Provide the [X, Y] coordinate of the cell's center where the given text is located.  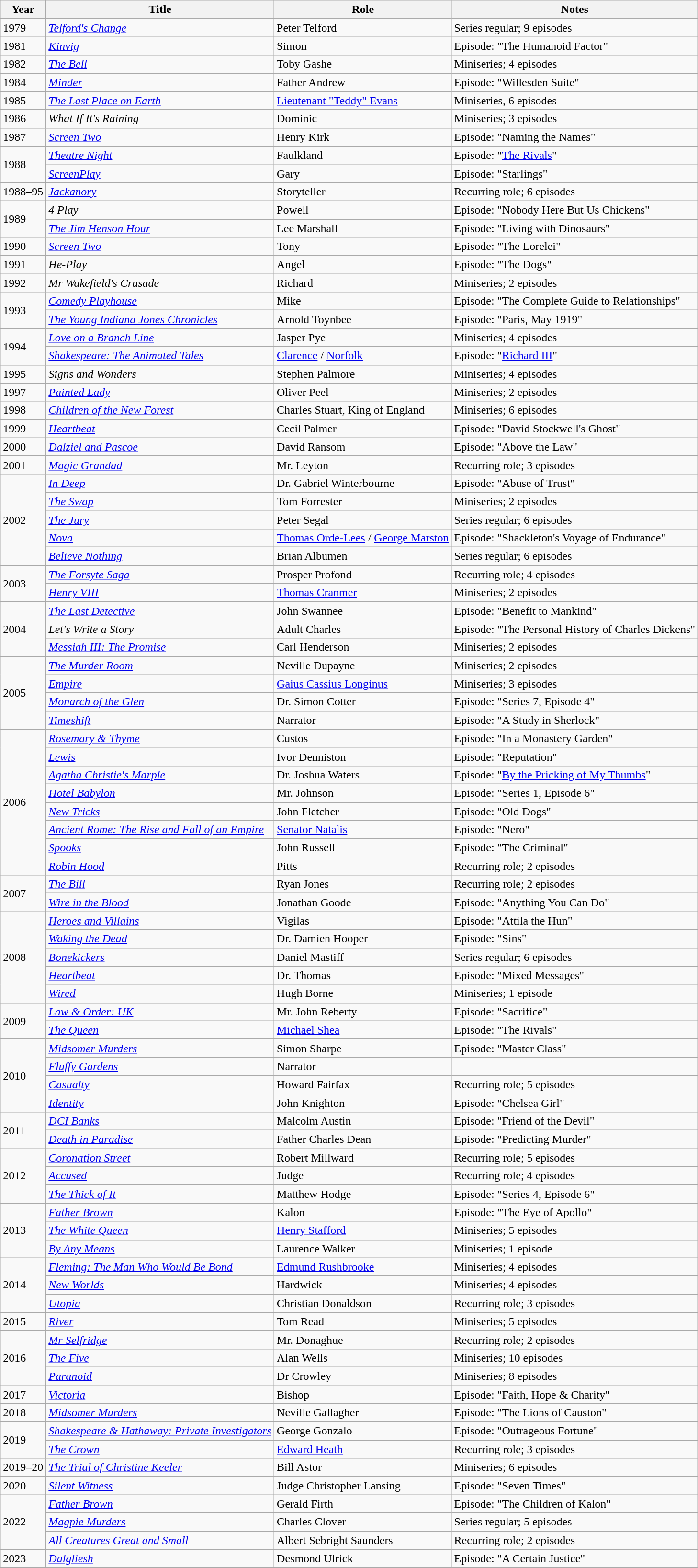
Hugh Borne [363, 993]
Kinvig [160, 46]
Timeshift [160, 720]
Jasper Pye [363, 338]
Miniseries; 8 episodes [574, 1376]
Richard [363, 283]
Mr. Johnson [363, 793]
Messiah III: The Promise [160, 647]
Powell [363, 210]
Miniseries; 10 episodes [574, 1358]
Neville Gallagher [363, 1413]
Comedy Playhouse [160, 301]
Thomas Orde-Lees / George Marston [363, 538]
Episode: "Anything You Can Do" [574, 902]
Dr. Joshua Waters [363, 775]
The Forsyte Saga [160, 575]
Episode: "A Certain Justice" [574, 1558]
New Tricks [160, 812]
Thomas Cranmer [363, 593]
Episode: "Willesden Suite" [574, 82]
Episode: "The Dogs" [574, 265]
Spooks [160, 848]
Episode: "Chelsea Girl" [574, 1103]
The Thick of It [160, 1194]
Believe Nothing [160, 556]
Michael Shea [363, 1030]
Episode: "The Eye of Apollo" [574, 1212]
Lee Marshall [363, 228]
1979 [23, 28]
Episode: "Paris, May 1919" [574, 319]
2019 [23, 1440]
Robin Hood [160, 866]
Episode: "Predicting Murder" [574, 1139]
2009 [23, 1021]
Lewis [160, 756]
John Fletcher [363, 812]
Senator Natalis [363, 830]
Prosper Profond [363, 575]
Bonekickers [160, 957]
Ancient Rome: The Rise and Fall of an Empire [160, 830]
Title [160, 10]
2000 [23, 447]
The Five [160, 1358]
Vigilas [363, 921]
Adult Charles [363, 629]
Episode: "Shackleton's Voyage of Endurance" [574, 538]
1995 [23, 374]
Edmund Rushbrooke [363, 1267]
Casualty [160, 1084]
DCI Banks [160, 1121]
Nova [160, 538]
Dalziel and Pascoe [160, 447]
The Jury [160, 519]
Episode: "The Criminal" [574, 848]
Peter Telford [363, 28]
David Ransom [363, 447]
Matthew Hodge [363, 1194]
Wire in the Blood [160, 902]
Gerald Firth [363, 1504]
Law & Order: UK [160, 1012]
Dalgliesh [160, 1558]
Lieutenant "Teddy" Evans [363, 101]
Episode: "In a Monastery Garden" [574, 738]
The Jim Henson Hour [160, 228]
Charles Clover [363, 1522]
Cecil Palmer [363, 429]
Dr. Gabriel Winterbourne [363, 483]
2003 [23, 584]
1981 [23, 46]
2002 [23, 519]
Gaius Cassius Longinus [363, 684]
Monarch of the Glen [160, 702]
Death in Paradise [160, 1139]
Episode: "The Complete Guide to Relationships" [574, 301]
Episode: "The Personal History of Charles Dickens" [574, 629]
2012 [23, 1176]
Painted Lady [160, 392]
Shakespeare & Hathaway: Private Investigators [160, 1431]
Episode: "Faith, Hope & Charity" [574, 1395]
Stephen Palmore [363, 374]
Empire [160, 684]
River [160, 1321]
Episode: "Nero" [574, 830]
The Bill [160, 884]
Kalon [363, 1212]
1999 [23, 429]
2001 [23, 465]
Father Andrew [363, 82]
ScreenPlay [160, 173]
In Deep [160, 483]
Albert Sebright Saunders [363, 1540]
The Bell [160, 64]
Bill Astor [363, 1467]
Dominic [363, 119]
Role [363, 10]
1984 [23, 82]
2004 [23, 629]
Dr. Thomas [363, 975]
The Swap [160, 501]
The Last Detective [160, 611]
1990 [23, 247]
By Any Means [160, 1249]
Oliver Peel [363, 392]
1998 [23, 410]
Edward Heath [363, 1449]
Desmond Ulrick [363, 1558]
1982 [23, 64]
2023 [23, 1558]
Mr Wakefield's Crusade [160, 283]
Storyteller [363, 192]
2006 [23, 802]
1993 [23, 310]
Episode: "By the Pricking of My Thumbs" [574, 775]
1994 [23, 347]
Episode: "Reputation" [574, 756]
Carl Henderson [363, 647]
Episode: "Series 7, Episode 4" [574, 702]
Episode: "Living with Dinosaurs" [574, 228]
Coronation Street [160, 1158]
Episode: "Friend of the Devil" [574, 1121]
Magic Grandad [160, 465]
Henry Stafford [363, 1230]
Episode: "Sins" [574, 939]
Clarence / Norfolk [363, 356]
Episode: "Abuse of Trust" [574, 483]
Episode: "Nobody Here But Us Chickens" [574, 210]
Episode: "Mixed Messages" [574, 975]
New Worlds [160, 1285]
John Swannee [363, 611]
Judge Christopher Lansing [363, 1486]
Episode: "The Humanoid Factor" [574, 46]
Episode: "A Study in Sherlock" [574, 720]
Peter Segal [363, 519]
Simon [363, 46]
George Gonzalo [363, 1431]
Jonathan Goode [363, 902]
Gary [363, 173]
Episode: "The Lorelei" [574, 247]
Robert Millward [363, 1158]
All Creatures Great and Small [160, 1540]
1985 [23, 101]
1988 [23, 164]
Episode: "Attila the Hun" [574, 921]
Christian Donaldson [363, 1303]
He-Play [160, 265]
2014 [23, 1285]
Episode: "Naming the Names" [574, 137]
Episode: "Series 4, Episode 6" [574, 1194]
Waking the Dead [160, 939]
2018 [23, 1413]
The Murder Room [160, 666]
1992 [23, 283]
Bishop [363, 1395]
Simon Sharpe [363, 1048]
Notes [574, 10]
2020 [23, 1486]
2022 [23, 1522]
2010 [23, 1075]
Heroes and Villains [160, 921]
Tom Forrester [363, 501]
Let's Write a Story [160, 629]
Episode: "The Lions of Causton" [574, 1413]
Minder [160, 82]
Shakespeare: The Animated Tales [160, 356]
What If It's Raining [160, 119]
Episode: "Richard III" [574, 356]
Year [23, 10]
Father Charles Dean [363, 1139]
1989 [23, 219]
Jackanory [160, 192]
Hardwick [363, 1285]
The Crown [160, 1449]
Mr. Donaghue [363, 1340]
Tom Read [363, 1321]
Brian Albumen [363, 556]
Children of the New Forest [160, 410]
Series regular; 5 episodes [574, 1522]
Judge [363, 1176]
Episode: "Benefit to Mankind" [574, 611]
Rosemary & Thyme [160, 738]
2019–20 [23, 1467]
Theatre Night [160, 155]
1986 [23, 119]
Episode: "Series 1, Episode 6" [574, 793]
John Russell [363, 848]
Paranoid [160, 1376]
Mr. Leyton [363, 465]
Faulkland [363, 155]
2005 [23, 693]
Henry VIII [160, 593]
Custos [363, 738]
Episode: "Starlings" [574, 173]
Silent Witness [160, 1486]
Howard Fairfax [363, 1084]
The White Queen [160, 1230]
Tony [363, 247]
Signs and Wonders [160, 374]
2017 [23, 1395]
1988–95 [23, 192]
1991 [23, 265]
The Young Indiana Jones Chronicles [160, 319]
Ryan Jones [363, 884]
2016 [23, 1358]
2007 [23, 893]
2008 [23, 957]
Dr. Damien Hooper [363, 939]
Utopia [160, 1303]
Episode: "Seven Times" [574, 1486]
Hotel Babylon [160, 793]
Love on a Branch Line [160, 338]
Episode: "Old Dogs" [574, 812]
The Last Place on Earth [160, 101]
Episode: "Sacrifice" [574, 1012]
Angel [363, 265]
Wired [160, 993]
2011 [23, 1130]
Telford's Change [160, 28]
Dr. Simon Cotter [363, 702]
Henry Kirk [363, 137]
Magpie Murders [160, 1522]
2013 [23, 1230]
Episode: "Above the Law" [574, 447]
Victoria [160, 1395]
Arnold Toynbee [363, 319]
Malcolm Austin [363, 1121]
Fluffy Gardens [160, 1066]
Alan Wells [363, 1358]
Identity [160, 1103]
Laurence Walker [363, 1249]
The Queen [160, 1030]
Ivor Denniston [363, 756]
Series regular; 9 episodes [574, 28]
Miniseries, 6 episodes [574, 101]
1987 [23, 137]
Episode: "Outrageous Fortune" [574, 1431]
Accused [160, 1176]
Daniel Mastiff [363, 957]
John Knighton [363, 1103]
Recurring role; 6 episodes [574, 192]
Fleming: The Man Who Would Be Bond [160, 1267]
Mike [363, 301]
Charles Stuart, King of England [363, 410]
1997 [23, 392]
Agatha Christie's Marple [160, 775]
Dr Crowley [363, 1376]
Pitts [363, 866]
4 Play [160, 210]
Mr Selfridge [160, 1340]
The Trial of Christine Keeler [160, 1467]
2015 [23, 1321]
Episode: "The Children of Kalon" [574, 1504]
Toby Gashe [363, 64]
Episode: "Master Class" [574, 1048]
Mr. John Reberty [363, 1012]
Neville Dupayne [363, 666]
Episode: "David Stockwell's Ghost" [574, 429]
